Identify which cell holds the provided text, then report its (X, Y) central coordinate. 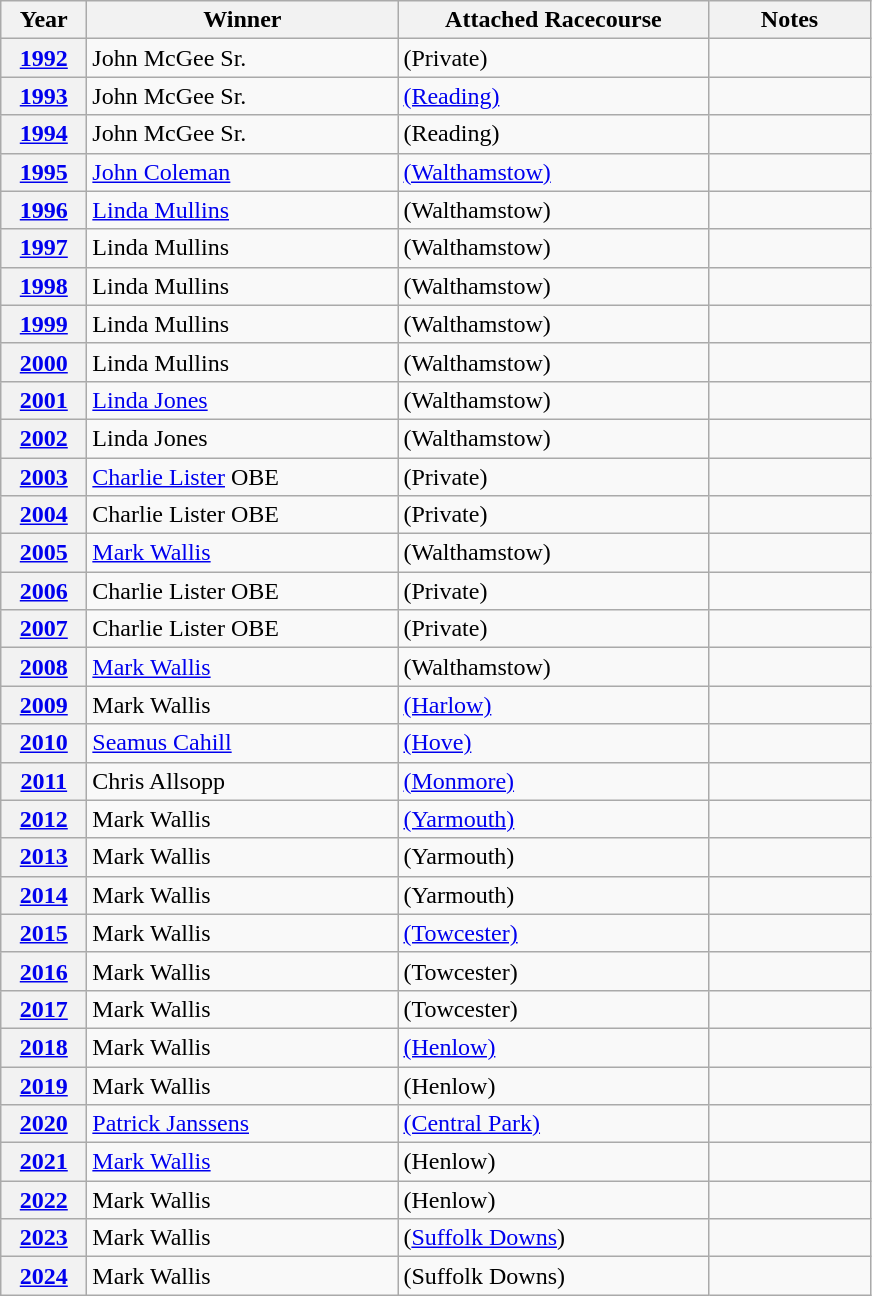
2019 (44, 1085)
Attached Racecourse (554, 20)
1997 (44, 248)
2016 (44, 971)
2005 (44, 553)
1993 (44, 96)
1995 (44, 172)
2001 (44, 400)
John Coleman (242, 172)
2010 (44, 743)
2003 (44, 477)
Seamus Cahill (242, 743)
2012 (44, 819)
1994 (44, 134)
2015 (44, 933)
Chris Allsopp (242, 781)
2007 (44, 629)
2000 (44, 362)
(Monmore) (554, 781)
Year (44, 20)
Notes (790, 20)
Winner (242, 20)
2023 (44, 1238)
2014 (44, 895)
(Central Park) (554, 1124)
2002 (44, 438)
2024 (44, 1276)
2017 (44, 1009)
(Hove) (554, 743)
2021 (44, 1162)
2020 (44, 1124)
2018 (44, 1047)
2011 (44, 781)
(Harlow) (554, 705)
1996 (44, 210)
Patrick Janssens (242, 1124)
2022 (44, 1200)
2013 (44, 857)
1992 (44, 58)
1999 (44, 324)
2004 (44, 515)
1998 (44, 286)
2008 (44, 667)
2006 (44, 591)
2009 (44, 705)
